Search for the cell housing the specified text and yield its (x, y) center coordinate. 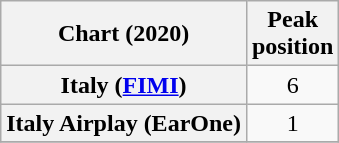
Peakposition (292, 34)
1 (292, 123)
Chart (2020) (124, 34)
Italy (FIMI) (124, 85)
6 (292, 85)
Italy Airplay (EarOne) (124, 123)
